Pinpoint the cell where the given text exists, returning its [x, y] midpoint coordinate. 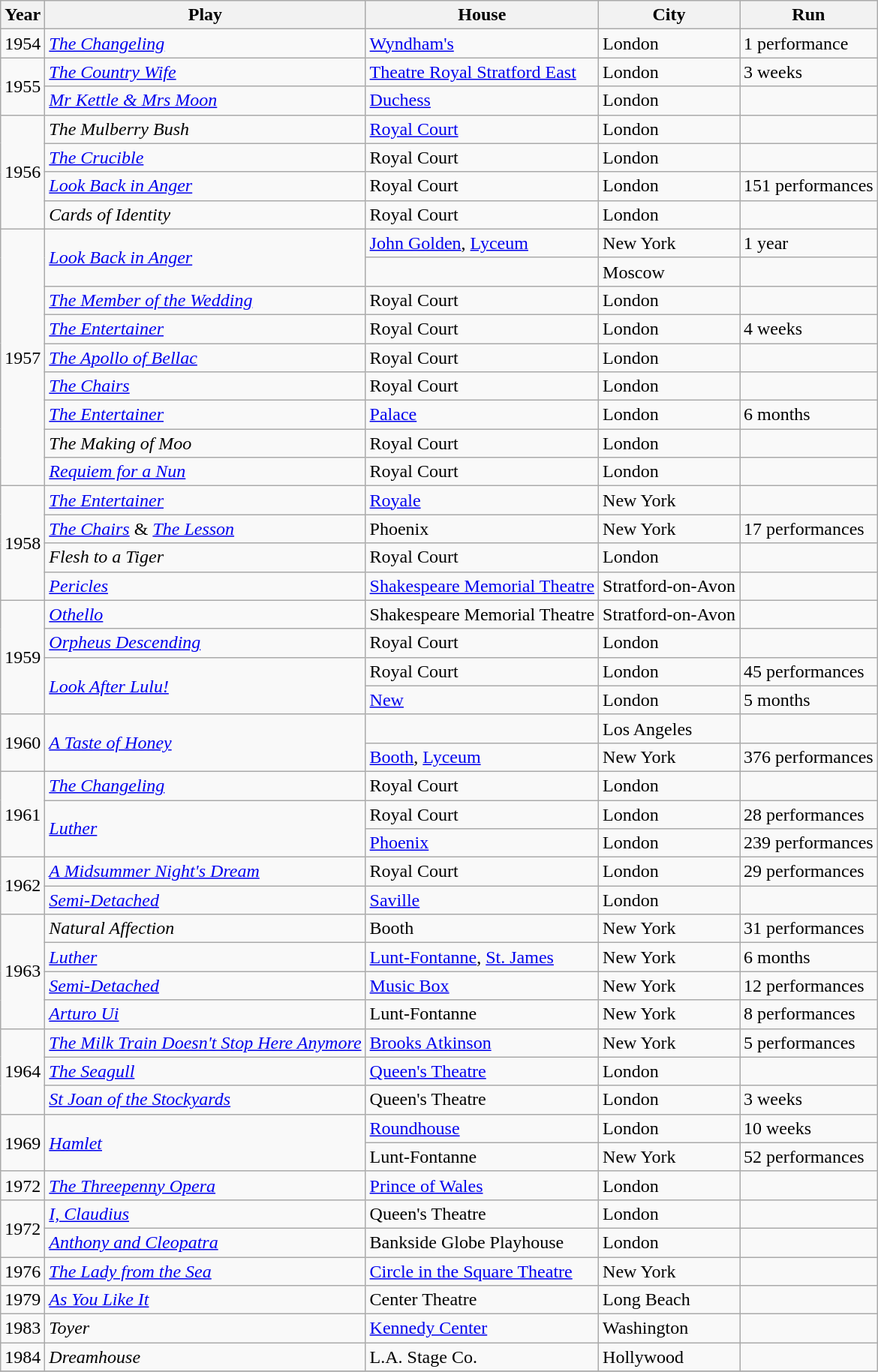
Bankside Globe Playhouse [482, 1242]
Saville [482, 900]
8 performances [809, 1014]
52 performances [809, 1157]
Hamlet [206, 1142]
Long Beach [669, 1300]
Booth [482, 929]
City [669, 15]
The Chairs & The Lesson [206, 529]
The Apollo of Bellac [206, 358]
The Seagull [206, 1071]
1962 [23, 886]
1958 [23, 543]
A Midsummer Night's Dream [206, 872]
L.A. Stage Co. [482, 1357]
Play [206, 15]
1964 [23, 1071]
376 performances [809, 757]
Lunt-Fontanne, St. James [482, 957]
Orpheus Descending [206, 643]
239 performances [809, 843]
17 performances [809, 529]
A Taste of Honey [206, 743]
St Joan of the Stockyards [206, 1100]
John Golden, Lyceum [482, 243]
1956 [23, 172]
29 performances [809, 872]
The Making of Moo [206, 443]
28 performances [809, 814]
Dreamhouse [206, 1357]
Center Theatre [482, 1300]
1955 [23, 86]
I, Claudius [206, 1214]
Requiem for a Nun [206, 472]
1 year [809, 243]
Look After Lulu! [206, 686]
Washington [669, 1328]
10 weeks [809, 1128]
1984 [23, 1357]
As You Like It [206, 1300]
5 performances [809, 1043]
1976 [23, 1271]
Toyer [206, 1328]
Flesh to a Tiger [206, 557]
1959 [23, 657]
1963 [23, 971]
1961 [23, 814]
Music Box [482, 986]
151 performances [809, 186]
Cards of Identity [206, 215]
12 performances [809, 986]
Pericles [206, 586]
The Mulberry Bush [206, 129]
The Lady from the Sea [206, 1271]
1983 [23, 1328]
Brooks Atkinson [482, 1043]
Wyndham's [482, 44]
Circle in the Square Theatre [482, 1271]
House [482, 15]
Year [23, 15]
The Country Wife [206, 72]
Los Angeles [669, 728]
1954 [23, 44]
The Chairs [206, 386]
Hollywood [669, 1357]
Anthony and Cleopatra [206, 1242]
Natural Affection [206, 929]
Kennedy Center [482, 1328]
5 months [809, 700]
The Threepenny Opera [206, 1185]
Run [809, 15]
The Member of the Wedding [206, 300]
Royale [482, 500]
Theatre Royal Stratford East [482, 72]
1 performance [809, 44]
31 performances [809, 929]
New [482, 700]
1979 [23, 1300]
1960 [23, 743]
Duchess [482, 101]
Palace [482, 415]
Roundhouse [482, 1128]
Prince of Wales [482, 1185]
Moscow [669, 272]
Arturo Ui [206, 1014]
45 performances [809, 671]
1969 [23, 1142]
Booth, Lyceum [482, 757]
4 weeks [809, 329]
The Crucible [206, 158]
The Milk Train Doesn't Stop Here Anymore [206, 1043]
Mr Kettle & Mrs Moon [206, 101]
1957 [23, 357]
Othello [206, 614]
